Return the (X, Y) coordinate for the center point of the cell that contains the specified text.  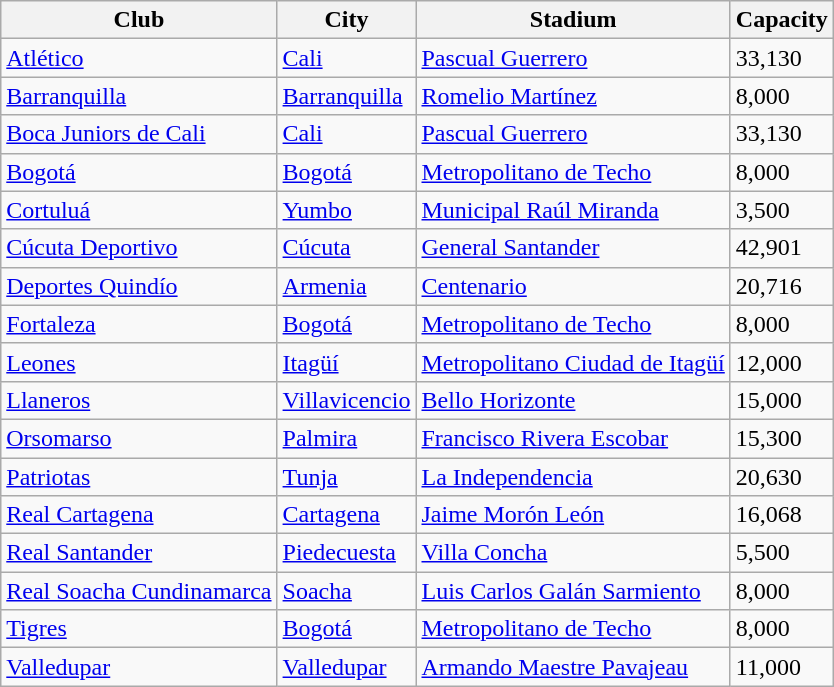
11,000 (782, 667)
Piedecuesta (346, 553)
Armenia (346, 286)
3,500 (782, 210)
Yumbo (346, 210)
15,300 (782, 438)
Luis Carlos Galán Sarmiento (573, 591)
Fortaleza (139, 324)
20,630 (782, 477)
General Santander (573, 248)
Cúcuta (346, 248)
Capacity (782, 20)
Real Soacha Cundinamarca (139, 591)
Club (139, 20)
Soacha (346, 591)
Metropolitano Ciudad de Itagüí (573, 362)
Tunja (346, 477)
Palmira (346, 438)
La Independencia (573, 477)
Orsomarso (139, 438)
Villavicencio (346, 400)
City (346, 20)
Real Santander (139, 553)
16,068 (782, 515)
Centenario (573, 286)
Jaime Morón León (573, 515)
Cartagena (346, 515)
12,000 (782, 362)
Llaneros (139, 400)
Villa Concha (573, 553)
20,716 (782, 286)
Atlético (139, 58)
Itagüí (346, 362)
Deportes Quindío (139, 286)
Armando Maestre Pavajeau (573, 667)
Romelio Martínez (573, 96)
Cortuluá (139, 210)
Boca Juniors de Cali (139, 134)
5,500 (782, 553)
Tigres (139, 629)
Stadium (573, 20)
Real Cartagena (139, 515)
Cúcuta Deportivo (139, 248)
Patriotas (139, 477)
Francisco Rivera Escobar (573, 438)
Bello Horizonte (573, 400)
Leones (139, 362)
15,000 (782, 400)
42,901 (782, 248)
Municipal Raúl Miranda (573, 210)
